Search for the cell housing the specified text and yield its (x, y) center coordinate. 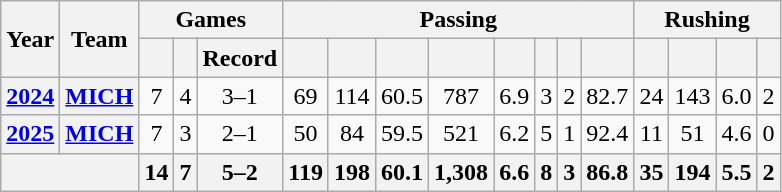
8 (546, 172)
3–1 (240, 96)
4 (186, 96)
119 (306, 172)
4.6 (736, 134)
6.0 (736, 96)
0 (768, 134)
521 (462, 134)
5.5 (736, 172)
1,308 (462, 172)
5 (546, 134)
Year (30, 39)
2024 (30, 96)
51 (692, 134)
787 (462, 96)
Team (100, 39)
50 (306, 134)
59.5 (402, 134)
86.8 (608, 172)
2–1 (240, 134)
5–2 (240, 172)
Passing (458, 20)
Rushing (707, 20)
114 (352, 96)
60.5 (402, 96)
92.4 (608, 134)
Games (211, 20)
24 (652, 96)
84 (352, 134)
194 (692, 172)
6.9 (514, 96)
2025 (30, 134)
1 (570, 134)
35 (652, 172)
6.2 (514, 134)
82.7 (608, 96)
143 (692, 96)
6.6 (514, 172)
14 (156, 172)
Record (240, 58)
60.1 (402, 172)
69 (306, 96)
198 (352, 172)
11 (652, 134)
